Locate the cell with the specified text and output its (x, y) center coordinate. 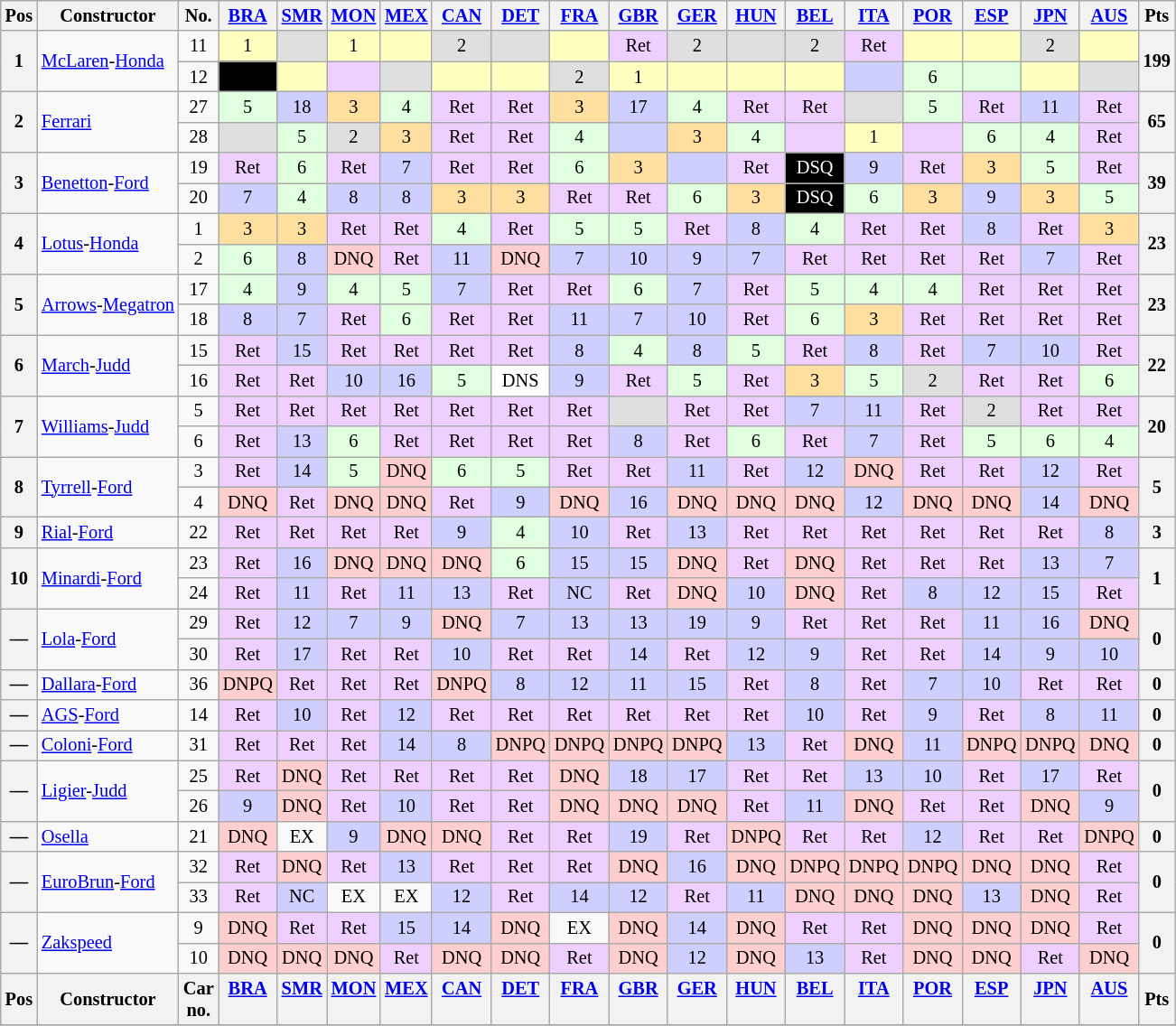
Tyrrell-Ford (108, 486)
33 (199, 897)
Zakspeed (108, 943)
Arrows-Megatron (108, 303)
21 (199, 836)
Minardi-Ford (108, 578)
30 (199, 654)
Carno. (199, 999)
25 (199, 776)
27 (199, 107)
Osella (108, 836)
EuroBrun-Ford (108, 881)
Lola-Ford (108, 638)
199 (1157, 61)
AGS-Ford (108, 714)
65 (1157, 121)
McLaren-Honda (108, 61)
Williams-Judd (108, 426)
32 (199, 867)
24 (199, 593)
Coloni-Ford (108, 745)
Ferrari (108, 121)
31 (199, 745)
26 (199, 806)
No. (199, 15)
28 (199, 137)
Ligier-Judd (108, 791)
Dallara-Ford (108, 685)
Rial-Ford (108, 532)
DNS (520, 380)
March-Judd (108, 365)
36 (199, 685)
39 (1157, 182)
Benetton-Ford (108, 182)
Lotus-Honda (108, 244)
29 (199, 623)
